Return (x, y) of the center of cell containing provided text 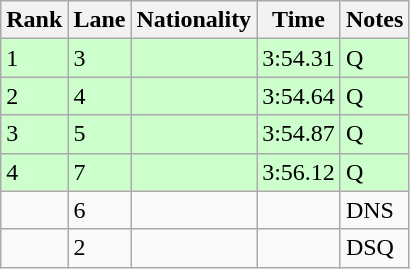
DNS (374, 210)
3:54.31 (299, 58)
Lane (100, 20)
5 (100, 134)
Rank (34, 20)
1 (34, 58)
Time (299, 20)
Nationality (194, 20)
DSQ (374, 248)
6 (100, 210)
7 (100, 172)
3:54.87 (299, 134)
3:54.64 (299, 96)
3:56.12 (299, 172)
Notes (374, 20)
